Return [X, Y] of the center of cell containing provided text 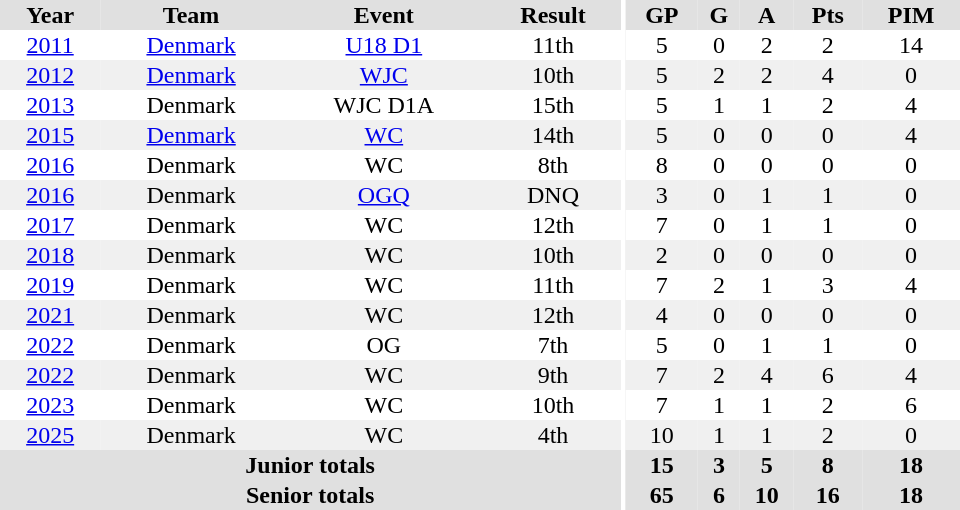
OGQ [384, 195]
2012 [50, 75]
PIM [911, 15]
7th [553, 345]
Year [50, 15]
2011 [50, 45]
U18 D1 [384, 45]
16 [828, 495]
14th [553, 135]
15th [553, 105]
2021 [50, 315]
15 [662, 465]
Result [553, 15]
9th [553, 375]
2018 [50, 255]
Event [384, 15]
2023 [50, 405]
2017 [50, 225]
OG [384, 345]
WJC [384, 75]
8th [553, 165]
2013 [50, 105]
4th [553, 435]
Team [191, 15]
Senior totals [310, 495]
GP [662, 15]
A [766, 15]
G [720, 15]
2015 [50, 135]
Junior totals [310, 465]
DNQ [553, 195]
Pts [828, 15]
14 [911, 45]
2025 [50, 435]
2019 [50, 285]
65 [662, 495]
WJC D1A [384, 105]
